Determine the (X, Y) coordinate at the center of the cell enclosing the given text.  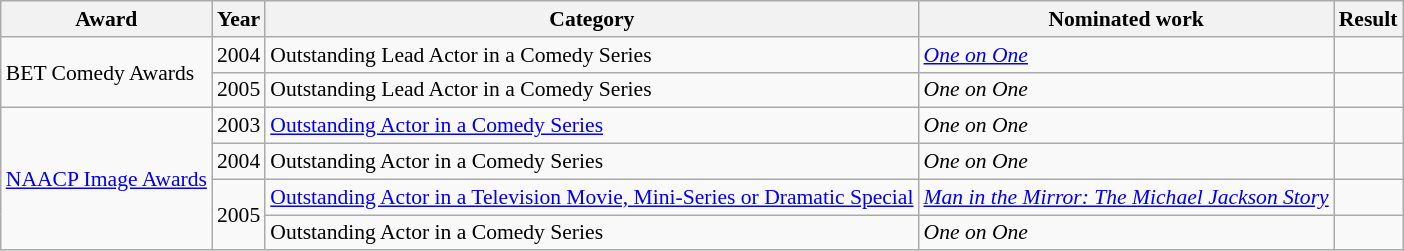
Outstanding Actor in a Television Movie, Mini-Series or Dramatic Special (592, 197)
2003 (238, 126)
NAACP Image Awards (106, 179)
Result (1368, 19)
Award (106, 19)
Nominated work (1126, 19)
Year (238, 19)
Man in the Mirror: The Michael Jackson Story (1126, 197)
BET Comedy Awards (106, 72)
Category (592, 19)
